Find where the given text appears and provide that cell's center as (x, y) coordinate. 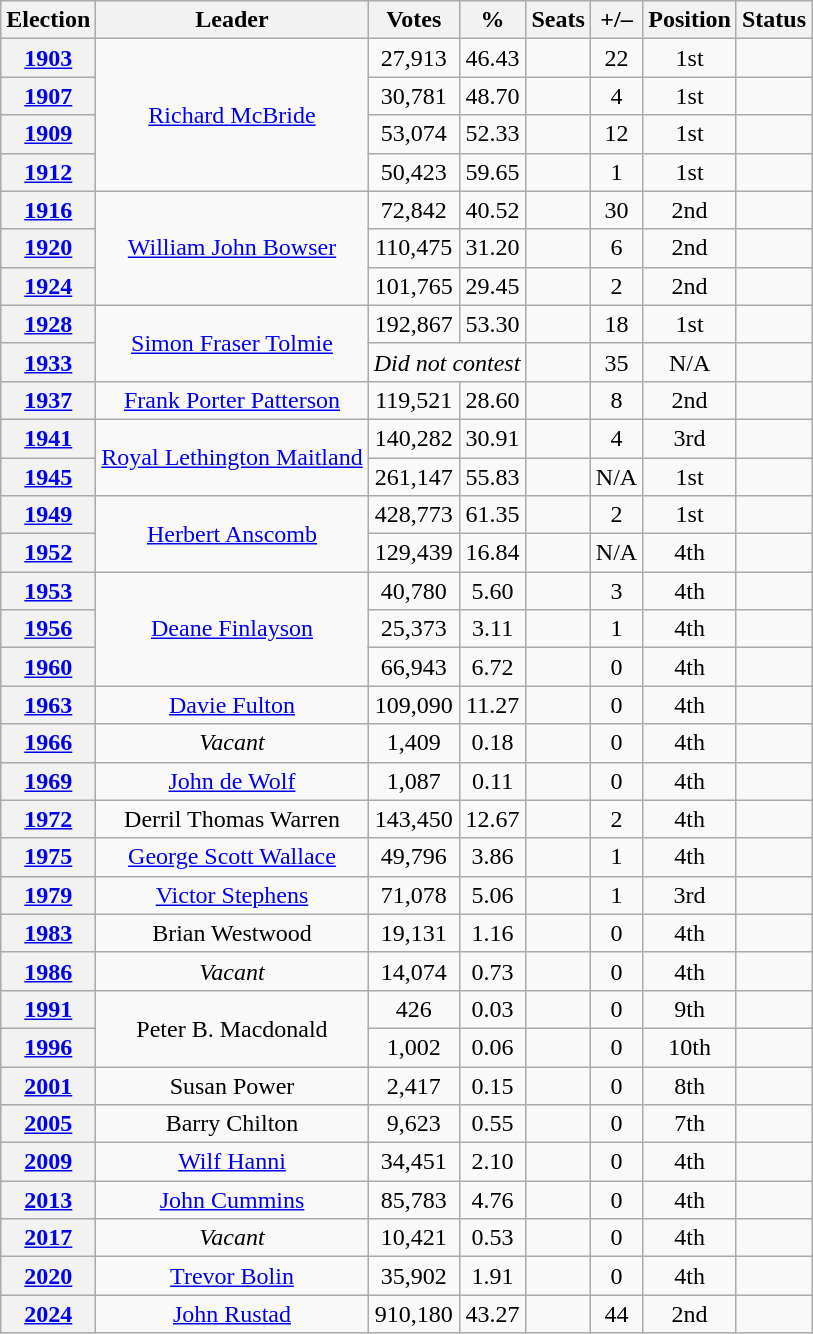
2017 (48, 1238)
Barry Chilton (232, 1124)
1916 (48, 210)
55.83 (492, 477)
8 (616, 400)
% (492, 20)
1,409 (414, 743)
22 (616, 58)
53.30 (492, 324)
10th (690, 1047)
35,902 (414, 1276)
30,781 (414, 96)
49,796 (414, 857)
Wilf Hanni (232, 1162)
2.10 (492, 1162)
+/– (616, 20)
40,780 (414, 591)
12.67 (492, 819)
Status (774, 20)
John Rustad (232, 1314)
1979 (48, 895)
1924 (48, 286)
85,783 (414, 1200)
426 (414, 1009)
Royal Lethington Maitland (232, 457)
6 (616, 248)
30.91 (492, 438)
10,421 (414, 1238)
Peter B. Macdonald (232, 1028)
34,451 (414, 1162)
72,842 (414, 210)
2001 (48, 1085)
1953 (48, 591)
2005 (48, 1124)
3.86 (492, 857)
Simon Fraser Tolmie (232, 343)
29.45 (492, 286)
4.76 (492, 1200)
0.55 (492, 1124)
27,913 (414, 58)
12 (616, 134)
43.27 (492, 1314)
1920 (48, 248)
1907 (48, 96)
2,417 (414, 1085)
Trevor Bolin (232, 1276)
428,773 (414, 515)
1949 (48, 515)
Deane Finlayson (232, 629)
7th (690, 1124)
1963 (48, 705)
1937 (48, 400)
Victor Stephens (232, 895)
1.16 (492, 933)
28.60 (492, 400)
48.70 (492, 96)
Brian Westwood (232, 933)
1,002 (414, 1047)
40.52 (492, 210)
61.35 (492, 515)
1928 (48, 324)
Votes (414, 20)
1945 (48, 477)
109,090 (414, 705)
6.72 (492, 667)
35 (616, 362)
0.18 (492, 743)
8th (690, 1085)
261,147 (414, 477)
5.60 (492, 591)
19,131 (414, 933)
1903 (48, 58)
1956 (48, 629)
25,373 (414, 629)
30 (616, 210)
1912 (48, 172)
0.53 (492, 1238)
0.06 (492, 1047)
101,765 (414, 286)
Herbert Anscomb (232, 534)
1991 (48, 1009)
18 (616, 324)
Richard McBride (232, 115)
31.20 (492, 248)
1952 (48, 553)
0.73 (492, 971)
Did not contest (447, 362)
1933 (48, 362)
2020 (48, 1276)
110,475 (414, 248)
3 (616, 591)
William John Bowser (232, 248)
1941 (48, 438)
2009 (48, 1162)
11.27 (492, 705)
5.06 (492, 895)
Election (48, 20)
66,943 (414, 667)
140,282 (414, 438)
192,867 (414, 324)
52.33 (492, 134)
Seats (558, 20)
Davie Fulton (232, 705)
14,074 (414, 971)
1996 (48, 1047)
59.65 (492, 172)
910,180 (414, 1314)
1,087 (414, 781)
Susan Power (232, 1085)
50,423 (414, 172)
44 (616, 1314)
9th (690, 1009)
1909 (48, 134)
Leader (232, 20)
1969 (48, 781)
1975 (48, 857)
71,078 (414, 895)
0.11 (492, 781)
2024 (48, 1314)
53,074 (414, 134)
Position (690, 20)
1983 (48, 933)
2013 (48, 1200)
John de Wolf (232, 781)
1972 (48, 819)
0.15 (492, 1085)
John Cummins (232, 1200)
16.84 (492, 553)
0.03 (492, 1009)
9,623 (414, 1124)
1.91 (492, 1276)
1966 (48, 743)
Derril Thomas Warren (232, 819)
119,521 (414, 400)
143,450 (414, 819)
Frank Porter Patterson (232, 400)
129,439 (414, 553)
46.43 (492, 58)
3.11 (492, 629)
George Scott Wallace (232, 857)
1960 (48, 667)
1986 (48, 971)
